Detect which cell encompasses the target text, then output its [x, y] center coordinate. 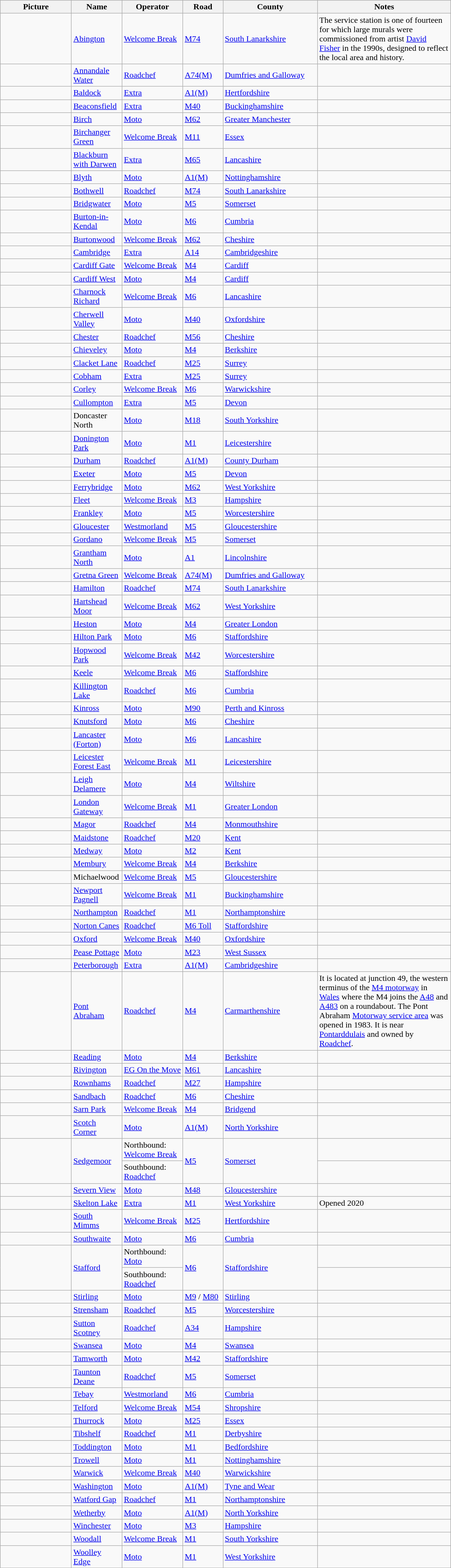
Lancaster (Forton) [97, 739]
M9 / M80 [203, 1297]
Shropshire [270, 1407]
Corley [97, 389]
Tebay [97, 1394]
Membury [97, 864]
Monmouthshire [270, 824]
Knutsford [97, 721]
Northbound:Welcome Break [152, 1149]
M48 [203, 1190]
Cambridge [97, 252]
Annandale Water [97, 75]
Birch [97, 119]
Maidstone [97, 838]
Warwick [97, 1473]
M56 [203, 337]
M61 [203, 1070]
Frankley [97, 513]
Bothwell [97, 190]
Woolley Edge [97, 1556]
M65 [203, 160]
Scotch Corner [97, 1127]
Kinross [97, 708]
M2 [203, 851]
Leicester Forest East [97, 762]
Woodall [97, 1539]
Norton Canes [97, 926]
A1 [203, 557]
Donington Park [97, 443]
County Durham [270, 460]
Hartshead Moor [97, 606]
West Sussex [270, 952]
M54 [203, 1407]
Heston [97, 624]
Beaconsfield [97, 106]
Leigh Delamere [97, 784]
South Mimms [97, 1221]
Medway [97, 851]
Greater Manchester [270, 119]
Cobham [97, 376]
Gloucester [97, 526]
Road [203, 7]
Notes [384, 7]
Michaelwood [97, 877]
Bridgend [270, 1109]
A14 [203, 252]
Sutton Scotney [97, 1328]
Tyne and Wear [270, 1486]
Rownhams [97, 1083]
Rivington [97, 1070]
Burton-in-Kendal [97, 221]
Burtonwood [97, 239]
Bridgwater [97, 203]
Hopwood Park [97, 655]
A34 [203, 1328]
Hilton Park [97, 637]
Trowell [97, 1460]
Telford [97, 1407]
Picture [36, 7]
Thurrock [97, 1421]
Washington [97, 1486]
Reading [97, 1057]
Chester [97, 337]
Severn View [97, 1190]
Charnock Richard [97, 296]
Cherwell Valley [97, 319]
M6 Toll [203, 926]
Stafford [97, 1268]
Tamworth [97, 1359]
Gretna Green [97, 575]
M23 [203, 952]
Operator [152, 7]
M27 [203, 1083]
Bedfordshire [270, 1447]
Skelton Lake [97, 1203]
Tibshelf [97, 1434]
Peterborough [97, 965]
Birchanger Green [97, 137]
Carmarthenshire [270, 1011]
Sedgemoor [97, 1161]
M11 [203, 137]
EG On the Move [152, 1070]
M18 [203, 420]
Sarn Park [97, 1109]
Lincolnshire [270, 557]
Derbyshire [270, 1434]
M20 [203, 838]
Magor [97, 824]
Winchester [97, 1526]
Opened 2020 [384, 1203]
Gordano [97, 539]
Chieveley [97, 350]
Taunton Deane [97, 1377]
Doncaster North [97, 420]
County [270, 7]
Blackburn with Darwen [97, 160]
Oxford [97, 939]
Cullompton [97, 402]
Cardiff Gate [97, 266]
Killington Lake [97, 690]
Grantham North [97, 557]
Baldock [97, 93]
Abington [97, 39]
Strensham [97, 1310]
Keele [97, 672]
Sandbach [97, 1096]
Wiltshire [270, 784]
Perth and Kinross [270, 708]
M90 [203, 708]
Name [97, 7]
Clacket Lane [97, 363]
Hamilton [97, 588]
Toddington [97, 1447]
Durham [97, 460]
Newport Pagnell [97, 895]
Northampton [97, 912]
Pont Abraham [97, 1011]
Ferrybridge [97, 487]
Southwaite [97, 1239]
London Gateway [97, 807]
Cardiff West [97, 279]
Blyth [97, 177]
Pease Pottage [97, 952]
Exeter [97, 474]
Fleet [97, 500]
Northbound:Moto [152, 1256]
Wetherby [97, 1512]
Watford Gap [97, 1499]
